Provide the (X, Y) coordinate of the cell's center where the given text is located.  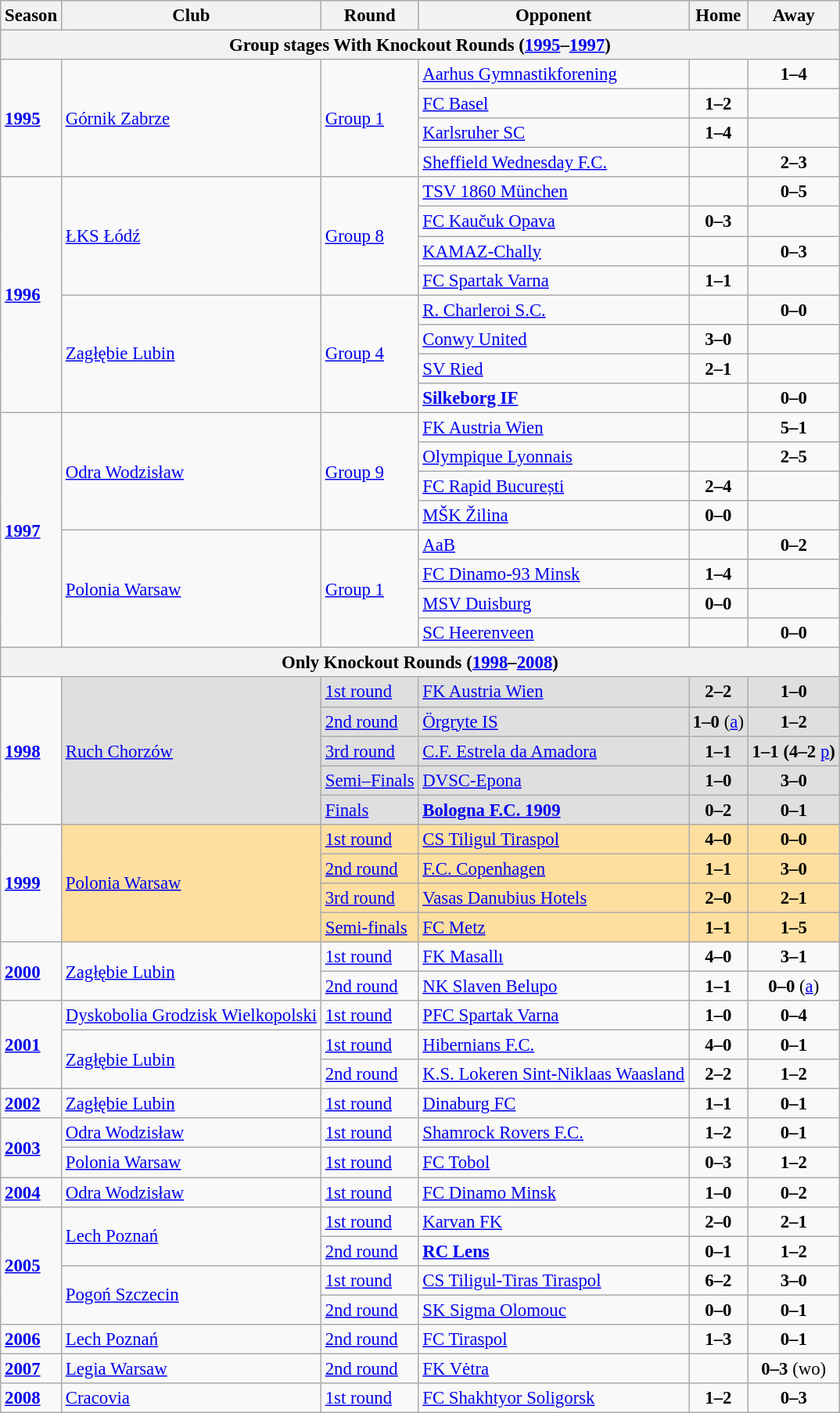
Örgryte IS (554, 721)
Pogoń Szczecin (191, 1294)
Semi–Finals (369, 780)
1995 (31, 118)
FC Tobol (554, 1163)
FC Dinamo Minsk (554, 1192)
Bologna F.C. 1909 (554, 810)
Group 4 (369, 354)
FC Spartak Varna (554, 280)
Group 9 (369, 471)
1999 (31, 883)
DVSC-Epona (554, 780)
2000 (31, 972)
RC Lens (554, 1251)
2001 (31, 1045)
FK Vėtra (554, 1368)
1–5 (793, 927)
ŁKS Łódź (191, 235)
F.C. Copenhagen (554, 868)
SV Ried (554, 369)
2005 (31, 1265)
FC Basel (554, 104)
2006 (31, 1339)
0–3 (wo) (793, 1368)
Opponent (554, 16)
FC Kaučuk Opava (554, 221)
CS Tiligul Tiraspol (554, 840)
Only Knockout Rounds (1998–2008) (420, 663)
2–3 (793, 163)
AaB (554, 545)
5–1 (793, 427)
Conwy United (554, 339)
FC Tiraspol (554, 1339)
3–1 (793, 957)
R. Charleroi S.C. (554, 310)
Dinaburg FC (554, 1104)
2008 (31, 1398)
Round (369, 16)
CS Tiligul-Tiras Tiraspol (554, 1280)
1996 (31, 294)
NK Slaven Belupo (554, 987)
1997 (31, 530)
Vasas Danubius Hotels (554, 898)
1–1 (4–2 p) (793, 751)
Home (718, 16)
KAMAZ-Chally (554, 251)
6–2 (718, 1280)
1–3 (718, 1339)
SK Sigma Olomouc (554, 1310)
1–0 (a) (718, 721)
TSV 1860 München (554, 192)
2–5 (793, 457)
0–4 (793, 1016)
Górnik Zabrze (191, 118)
Group stages With Knockout Rounds (1995–1997) (420, 45)
Cracovia (191, 1398)
Legia Warsaw (191, 1368)
Silkeborg IF (554, 398)
2004 (31, 1192)
K.S. Lokeren Sint-Niklaas Waasland (554, 1074)
Ruch Chorzów (191, 751)
Finals (369, 810)
Away (793, 16)
Hibernians F.C. (554, 1045)
Semi-finals (369, 927)
Olympique Lyonnais (554, 457)
C.F. Estrela da Amadora (554, 751)
Dyskobolia Grodzisk Wielkopolski (191, 1016)
PFC Spartak Varna (554, 1016)
Club (191, 16)
1998 (31, 751)
0–5 (793, 192)
Season (31, 16)
FC Dinamo-93 Minsk (554, 574)
Karvan FK (554, 1221)
2007 (31, 1368)
SC Heerenveen (554, 633)
MŠK Žilina (554, 516)
2003 (31, 1149)
Sheffield Wednesday F.C. (554, 163)
FC Shakhtyor Soligorsk (554, 1398)
FC Metz (554, 927)
2–4 (718, 486)
Shamrock Rovers F.C. (554, 1134)
0–0 (a) (793, 987)
Karlsruher SC (554, 133)
Group 8 (369, 235)
FK Masallı (554, 957)
FC Rapid București (554, 486)
2002 (31, 1104)
Aarhus Gymnastikforening (554, 74)
MSV Duisburg (554, 604)
